Identify which cell holds the provided text, then report its (x, y) central coordinate. 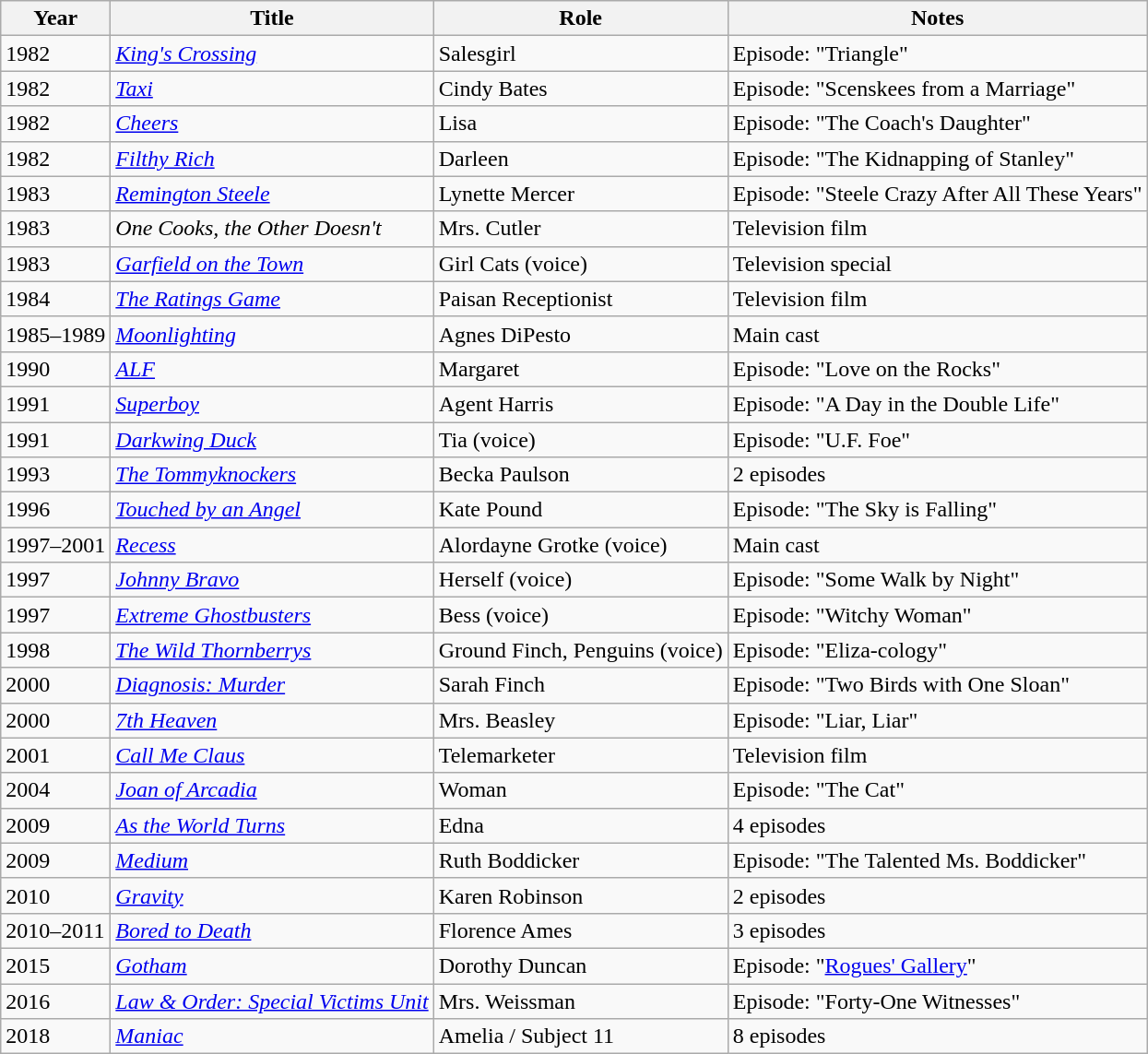
Episode: "The Cat" (937, 790)
Amelia / Subject 11 (581, 1036)
Cindy Bates (581, 89)
Girl Cats (voice) (581, 264)
Agnes DiPesto (581, 334)
Mrs. Weissman (581, 1001)
Cheers (272, 124)
Agent Harris (581, 404)
2001 (55, 755)
7th Heaven (272, 720)
Episode: "Some Walk by Night" (937, 580)
1985–1989 (55, 334)
Ruth Boddicker (581, 860)
1993 (55, 475)
2015 (55, 965)
Law & Order: Special Victims Unit (272, 1001)
Superboy (272, 404)
Extreme Ghostbusters (272, 615)
1998 (55, 650)
Becka Paulson (581, 475)
One Cooks, the Other Doesn't (272, 229)
Moonlighting (272, 334)
Bored to Death (272, 930)
8 episodes (937, 1036)
Telemarketer (581, 755)
Episode: "Liar, Liar" (937, 720)
Call Me Claus (272, 755)
Tia (voice) (581, 440)
Remington Steele (272, 194)
Episode: "The Sky is Falling" (937, 510)
Salesgirl (581, 53)
ALF (272, 369)
1996 (55, 510)
Darleen (581, 159)
Sarah Finch (581, 685)
Dorothy Duncan (581, 965)
Karen Robinson (581, 895)
Recess (272, 545)
Episode: "Witchy Woman" (937, 615)
Herself (voice) (581, 580)
Title (272, 18)
Paisan Receptionist (581, 299)
2004 (55, 790)
1990 (55, 369)
Episode: "Forty-One Witnesses" (937, 1001)
Episode: "The Coach's Daughter" (937, 124)
Kate Pound (581, 510)
Lynette Mercer (581, 194)
3 episodes (937, 930)
Ground Finch, Penguins (voice) (581, 650)
Woman (581, 790)
Gotham (272, 965)
Role (581, 18)
Episode: "Scenskees from a Marriage" (937, 89)
Episode: "The Kidnapping of Stanley" (937, 159)
Taxi (272, 89)
King's Crossing (272, 53)
Johnny Bravo (272, 580)
Television special (937, 264)
Notes (937, 18)
Lisa (581, 124)
Bess (voice) (581, 615)
The Wild Thornberrys (272, 650)
2016 (55, 1001)
Gravity (272, 895)
The Ratings Game (272, 299)
Episode: "A Day in the Double Life" (937, 404)
2010 (55, 895)
Episode: "The Talented Ms. Boddicker" (937, 860)
Medium (272, 860)
4 episodes (937, 825)
1997–2001 (55, 545)
Filthy Rich (272, 159)
Touched by an Angel (272, 510)
Garfield on the Town (272, 264)
Episode: "Love on the Rocks" (937, 369)
Edna (581, 825)
2010–2011 (55, 930)
Joan of Arcadia (272, 790)
Diagnosis: Murder (272, 685)
Darkwing Duck (272, 440)
Florence Ames (581, 930)
1984 (55, 299)
Episode: "Triangle" (937, 53)
Mrs. Beasley (581, 720)
Alordayne Grotke (voice) (581, 545)
Maniac (272, 1036)
Margaret (581, 369)
Episode: "Eliza-cology" (937, 650)
Mrs. Cutler (581, 229)
Year (55, 18)
Episode: "U.F. Foe" (937, 440)
2018 (55, 1036)
Episode: "Steele Crazy After All These Years" (937, 194)
Episode: "Rogues' Gallery" (937, 965)
As the World Turns (272, 825)
The Tommyknockers (272, 475)
Episode: "Two Birds with One Sloan" (937, 685)
